Detect which cell encompasses the target text, then output its [x, y] center coordinate. 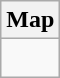
Map [30, 20]
